Provide the [X, Y] coordinate of the cell's center where the given text is located.  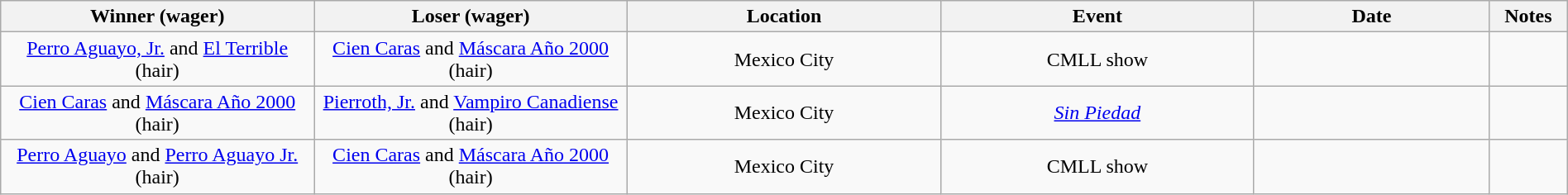
Pierroth, Jr. and Vampiro Canadiense (hair) [471, 112]
Winner (wager) [157, 17]
Date [1371, 17]
Notes [1528, 17]
Loser (wager) [471, 17]
Perro Aguayo and Perro Aguayo Jr. (hair) [157, 167]
Event [1097, 17]
Perro Aguayo, Jr. and El Terrible (hair) [157, 59]
Location [784, 17]
Sin Piedad [1097, 112]
